Detect which cell encompasses the target text, then output its (X, Y) center coordinate. 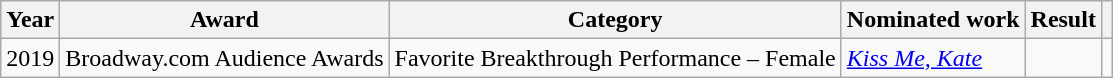
Nominated work (933, 20)
Award (224, 20)
Broadway.com Audience Awards (224, 58)
Favorite Breakthrough Performance – Female (615, 58)
Category (615, 20)
2019 (30, 58)
Kiss Me, Kate (933, 58)
Year (30, 20)
Result (1063, 20)
